For the text-containing cell, return its midpoint in (X, Y) coordinate format. 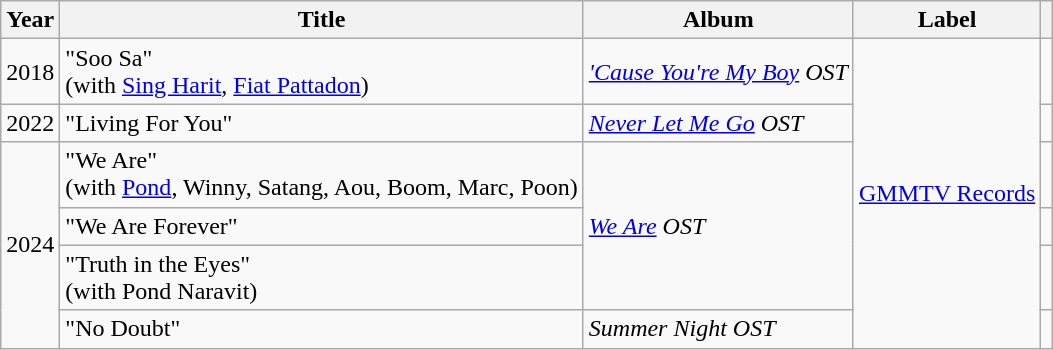
Summer Night OST (718, 329)
"No Doubt" (322, 329)
"Truth in the Eyes"(with Pond Naravit) (322, 278)
Title (322, 20)
Label (946, 20)
"We Are"(with Pond, Winny, Satang, Aou, Boom, Marc, Poon) (322, 174)
"Living For You" (322, 123)
GMMTV Records (946, 194)
We Are OST (718, 226)
"We Are Forever" (322, 226)
Year (30, 20)
2022 (30, 123)
2018 (30, 72)
Album (718, 20)
"Soo Sa"(with Sing Harit, Fiat Pattadon) (322, 72)
Never Let Me Go OST (718, 123)
'Cause You're My Boy OST (718, 72)
2024 (30, 245)
